From the cell containing the given text, extract its center point as (x, y) coordinate. 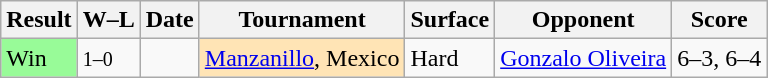
Opponent (584, 20)
Hard (450, 58)
Surface (450, 20)
Date (170, 20)
1–0 (108, 58)
W–L (108, 20)
Score (720, 20)
Gonzalo Oliveira (584, 58)
Win (39, 58)
Manzanillo, Mexico (302, 58)
Result (39, 20)
Tournament (302, 20)
6–3, 6–4 (720, 58)
